From the cell containing the given text, extract its center point as (x, y) coordinate. 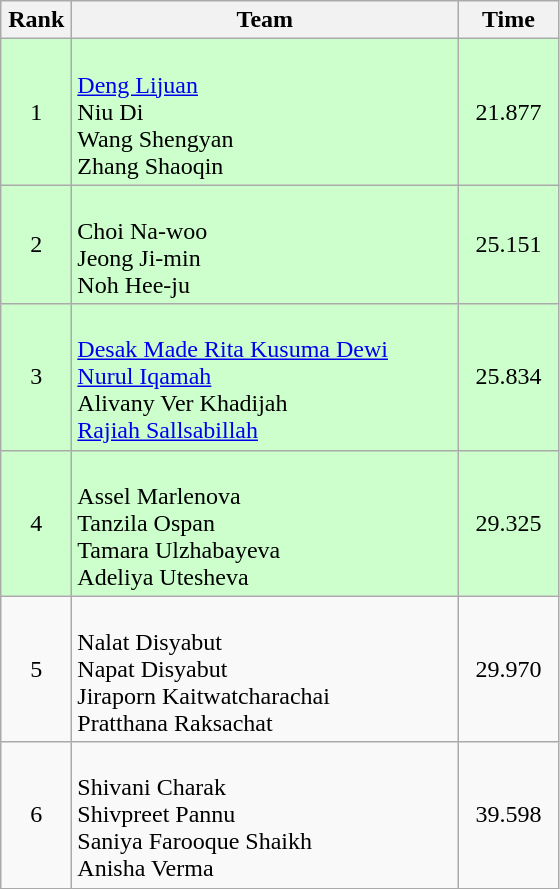
Team (265, 20)
5 (36, 669)
6 (36, 815)
1 (36, 112)
29.970 (508, 669)
29.325 (508, 523)
25.151 (508, 244)
Deng LijuanNiu DiWang ShengyanZhang Shaoqin (265, 112)
Desak Made Rita Kusuma DewiNurul IqamahAlivany Ver KhadijahRajiah Sallsabillah (265, 377)
Shivani CharakShivpreet PannuSaniya Farooque ShaikhAnisha Verma (265, 815)
2 (36, 244)
25.834 (508, 377)
Nalat DisyabutNapat DisyabutJiraporn KaitwatcharachaiPratthana Raksachat (265, 669)
Assel MarlenovaTanzila OspanTamara UlzhabayevaAdeliya Utesheva (265, 523)
Choi Na-wooJeong Ji-minNoh Hee-ju (265, 244)
39.598 (508, 815)
21.877 (508, 112)
4 (36, 523)
3 (36, 377)
Time (508, 20)
Rank (36, 20)
